Locate the cell with the specified text and output its (X, Y) center coordinate. 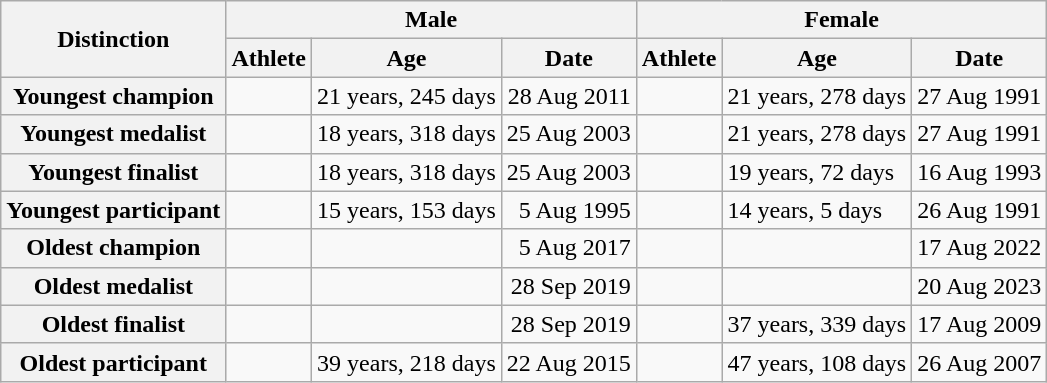
15 years, 153 days (407, 210)
Oldest champion (114, 248)
21 years, 245 days (407, 96)
Female (841, 20)
39 years, 218 days (407, 362)
22 Aug 2015 (568, 362)
5 Aug 2017 (568, 248)
26 Aug 2007 (980, 362)
Oldest medalist (114, 286)
Youngest medalist (114, 134)
Youngest participant (114, 210)
14 years, 5 days (817, 210)
Oldest participant (114, 362)
17 Aug 2009 (980, 324)
19 years, 72 days (817, 172)
16 Aug 1993 (980, 172)
17 Aug 2022 (980, 248)
Youngest finalist (114, 172)
Male (431, 20)
Distinction (114, 39)
47 years, 108 days (817, 362)
Oldest finalist (114, 324)
Youngest champion (114, 96)
26 Aug 1991 (980, 210)
37 years, 339 days (817, 324)
20 Aug 2023 (980, 286)
28 Aug 2011 (568, 96)
5 Aug 1995 (568, 210)
